Identify which cell holds the provided text, then report its (X, Y) central coordinate. 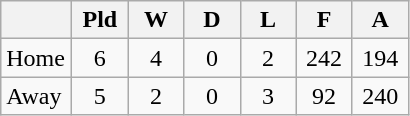
Away (36, 96)
D (212, 20)
240 (380, 96)
194 (380, 58)
Home (36, 58)
A (380, 20)
242 (324, 58)
4 (156, 58)
6 (100, 58)
3 (268, 96)
Pld (100, 20)
L (268, 20)
92 (324, 96)
F (324, 20)
5 (100, 96)
W (156, 20)
